Output the [x, y] coordinate of the center of the cell containing the given text.  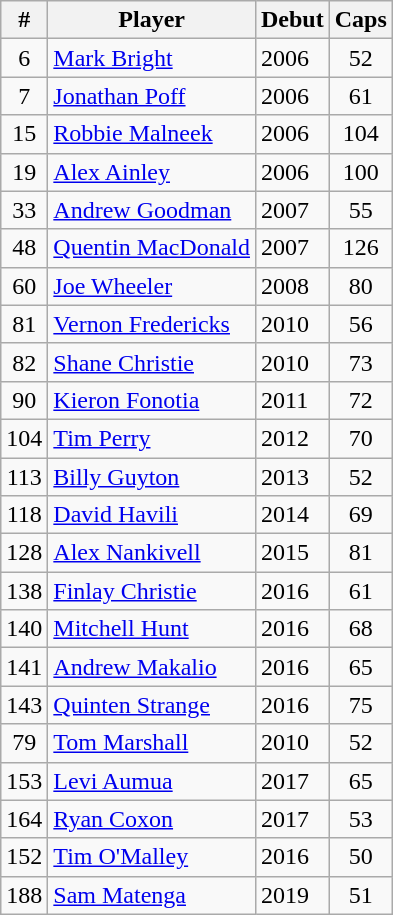
Player [152, 20]
Caps [360, 20]
118 [24, 515]
Alex Nankivell [152, 553]
Mitchell Hunt [152, 629]
Tim Perry [152, 438]
Sam Matenga [152, 895]
82 [24, 362]
48 [24, 248]
138 [24, 591]
33 [24, 210]
113 [24, 477]
188 [24, 895]
143 [24, 705]
60 [24, 286]
2015 [292, 553]
Finlay Christie [152, 591]
69 [360, 515]
72 [360, 400]
2012 [292, 438]
51 [360, 895]
2013 [292, 477]
128 [24, 553]
7 [24, 96]
Kieron Fonotia [152, 400]
Billy Guyton [152, 477]
Tim O'Malley [152, 857]
Robbie Malneek [152, 134]
Vernon Fredericks [152, 324]
Andrew Goodman [152, 210]
Jonathan Poff [152, 96]
2019 [292, 895]
15 [24, 134]
19 [24, 172]
68 [360, 629]
Shane Christie [152, 362]
Quinten Strange [152, 705]
Alex Ainley [152, 172]
Quentin MacDonald [152, 248]
55 [360, 210]
75 [360, 705]
Ryan Coxon [152, 819]
2008 [292, 286]
141 [24, 667]
70 [360, 438]
Joe Wheeler [152, 286]
Levi Aumua [152, 781]
152 [24, 857]
Andrew Makalio [152, 667]
David Havili [152, 515]
140 [24, 629]
80 [360, 286]
73 [360, 362]
50 [360, 857]
Tom Marshall [152, 743]
6 [24, 58]
Debut [292, 20]
79 [24, 743]
164 [24, 819]
# [24, 20]
56 [360, 324]
53 [360, 819]
2014 [292, 515]
126 [360, 248]
153 [24, 781]
100 [360, 172]
2011 [292, 400]
Mark Bright [152, 58]
90 [24, 400]
